Provide the [x, y] coordinate of the cell's center where the given text is located.  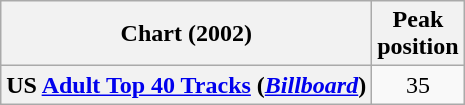
35 [418, 85]
Peakposition [418, 34]
Chart (2002) [186, 34]
US Adult Top 40 Tracks (Billboard) [186, 85]
